Search for the cell housing the specified text and yield its (x, y) center coordinate. 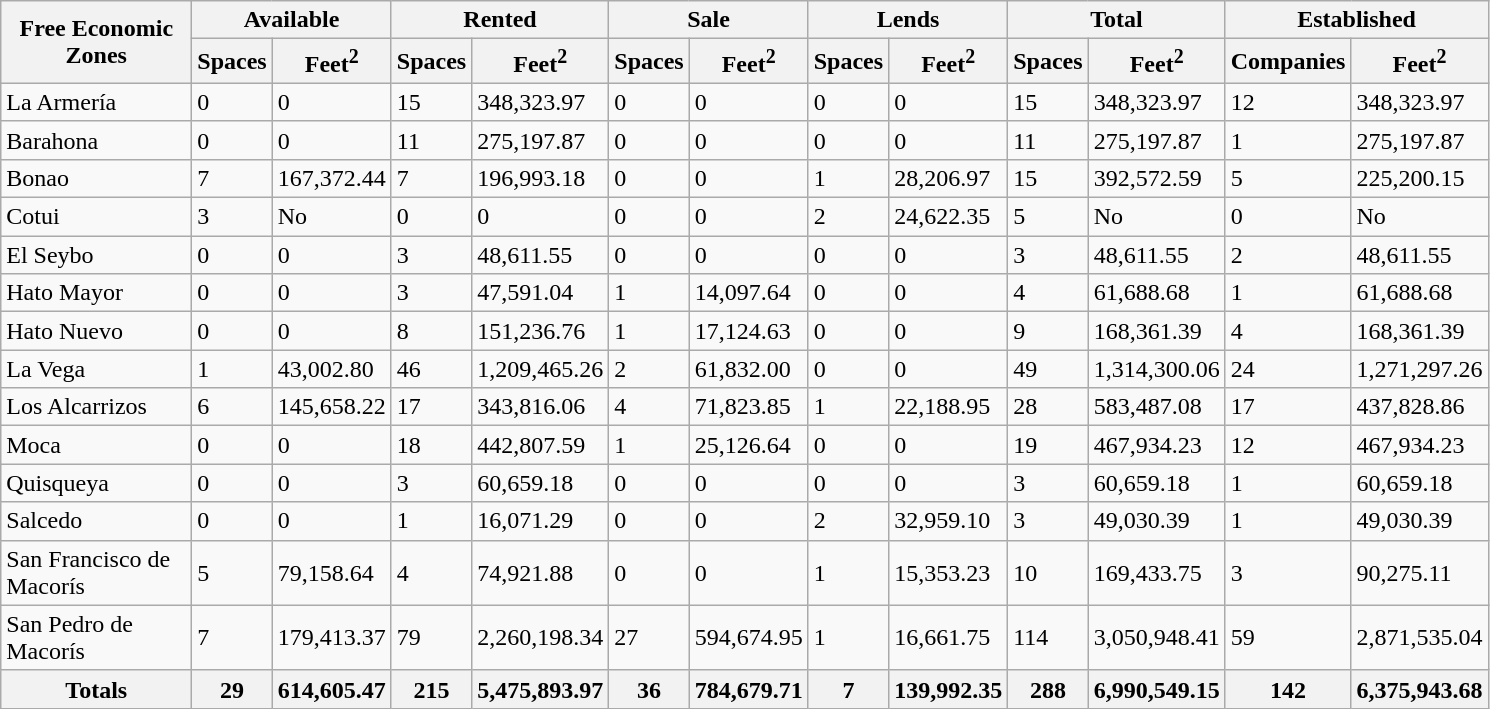
Salcedo (96, 521)
28,206.97 (948, 178)
16,661.75 (948, 638)
225,200.15 (1420, 178)
215 (431, 689)
1,209,465.26 (540, 369)
142 (1288, 689)
79 (431, 638)
14,097.64 (748, 293)
46 (431, 369)
36 (649, 689)
Barahona (96, 140)
139,992.35 (948, 689)
145,658.22 (332, 407)
442,807.59 (540, 445)
90,275.11 (1420, 572)
61,832.00 (748, 369)
Cotui (96, 217)
2,871,535.04 (1420, 638)
74,921.88 (540, 572)
Totals (96, 689)
114 (1048, 638)
La Vega (96, 369)
29 (232, 689)
43,002.80 (332, 369)
Quisqueya (96, 483)
25,126.64 (748, 445)
10 (1048, 572)
24,622.35 (948, 217)
Hato Nuevo (96, 331)
49 (1048, 369)
El Seybo (96, 255)
343,816.06 (540, 407)
437,828.86 (1420, 407)
15,353.23 (948, 572)
179,413.37 (332, 638)
16,071.29 (540, 521)
Companies (1288, 62)
19 (1048, 445)
2,260,198.34 (540, 638)
9 (1048, 331)
28 (1048, 407)
1,314,300.06 (1156, 369)
169,433.75 (1156, 572)
22,188.95 (948, 407)
San Francisco de Macorís (96, 572)
Rented (500, 20)
583,487.08 (1156, 407)
784,679.71 (748, 689)
32,959.10 (948, 521)
1,271,297.26 (1420, 369)
17,124.63 (748, 331)
47,591.04 (540, 293)
79,158.64 (332, 572)
288 (1048, 689)
151,236.76 (540, 331)
59 (1288, 638)
Moca (96, 445)
Sale (708, 20)
614,605.47 (332, 689)
24 (1288, 369)
18 (431, 445)
3,050,948.41 (1156, 638)
594,674.95 (748, 638)
San Pedro de Macorís (96, 638)
Free Economic Zones (96, 42)
Lends (908, 20)
La Armería (96, 102)
6,375,943.68 (1420, 689)
Bonao (96, 178)
6 (232, 407)
6,990,549.15 (1156, 689)
392,572.59 (1156, 178)
Established (1356, 20)
27 (649, 638)
Hato Mayor (96, 293)
167,372.44 (332, 178)
196,993.18 (540, 178)
71,823.85 (748, 407)
Los Alcarrizos (96, 407)
Total (1116, 20)
Available (292, 20)
8 (431, 331)
5,475,893.97 (540, 689)
